Scan for the cell matching the given text and deliver its [X, Y] coordinate at center. 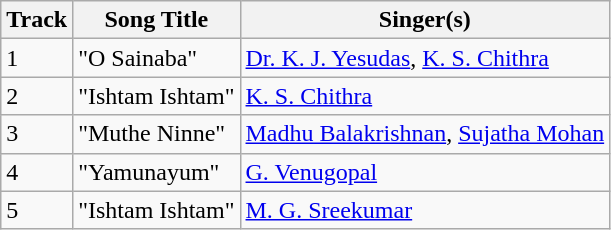
1 [37, 58]
2 [37, 96]
G. Venugopal [425, 172]
M. G. Sreekumar [425, 210]
Dr. K. J. Yesudas, K. S. Chithra [425, 58]
4 [37, 172]
"Yamunayum" [156, 172]
"Muthe Ninne" [156, 134]
K. S. Chithra [425, 96]
Singer(s) [425, 20]
3 [37, 134]
Track [37, 20]
Madhu Balakrishnan, Sujatha Mohan [425, 134]
Song Title [156, 20]
5 [37, 210]
"O Sainaba" [156, 58]
